Pinpoint the cell where the given text exists, returning its (x, y) midpoint coordinate. 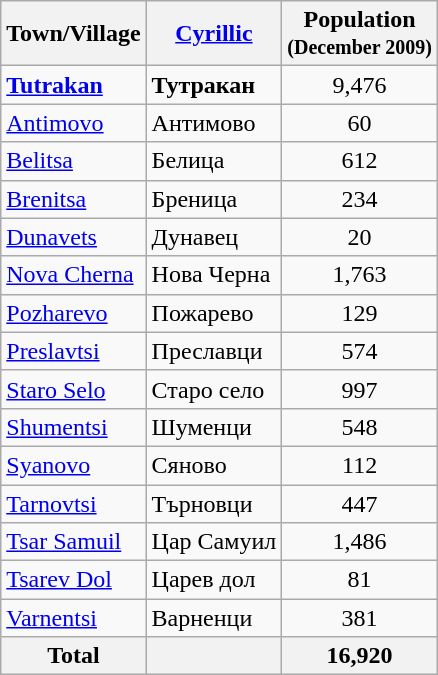
Syanovo (74, 465)
Antimovo (74, 123)
234 (360, 199)
Preslavtsi (74, 351)
Brenitsa (74, 199)
Population(December 2009) (360, 34)
Пожарево (214, 313)
Старо село (214, 389)
1,486 (360, 542)
Tsarev Dol (74, 580)
129 (360, 313)
Цар Самуил (214, 542)
548 (360, 427)
81 (360, 580)
Дунавец (214, 237)
Nova Cherna (74, 275)
1,763 (360, 275)
60 (360, 123)
Shumentsi (74, 427)
Pozharevo (74, 313)
Staro Selo (74, 389)
997 (360, 389)
Dunavets (74, 237)
Varnentsi (74, 618)
Belitsa (74, 161)
Total (74, 656)
Cyrillic (214, 34)
612 (360, 161)
Tarnovtsi (74, 503)
16,920 (360, 656)
Шуменци (214, 427)
9,476 (360, 85)
447 (360, 503)
Town/Village (74, 34)
Търновци (214, 503)
Тутракан (214, 85)
Варненци (214, 618)
381 (360, 618)
Сяново (214, 465)
Преславци (214, 351)
Белица (214, 161)
Бреница (214, 199)
Tsar Samuil (74, 542)
20 (360, 237)
Царев дол (214, 580)
574 (360, 351)
112 (360, 465)
Нова Черна (214, 275)
Антимово (214, 123)
Tutrakan (74, 85)
